Locate the cell with the specified text and output its [x, y] center coordinate. 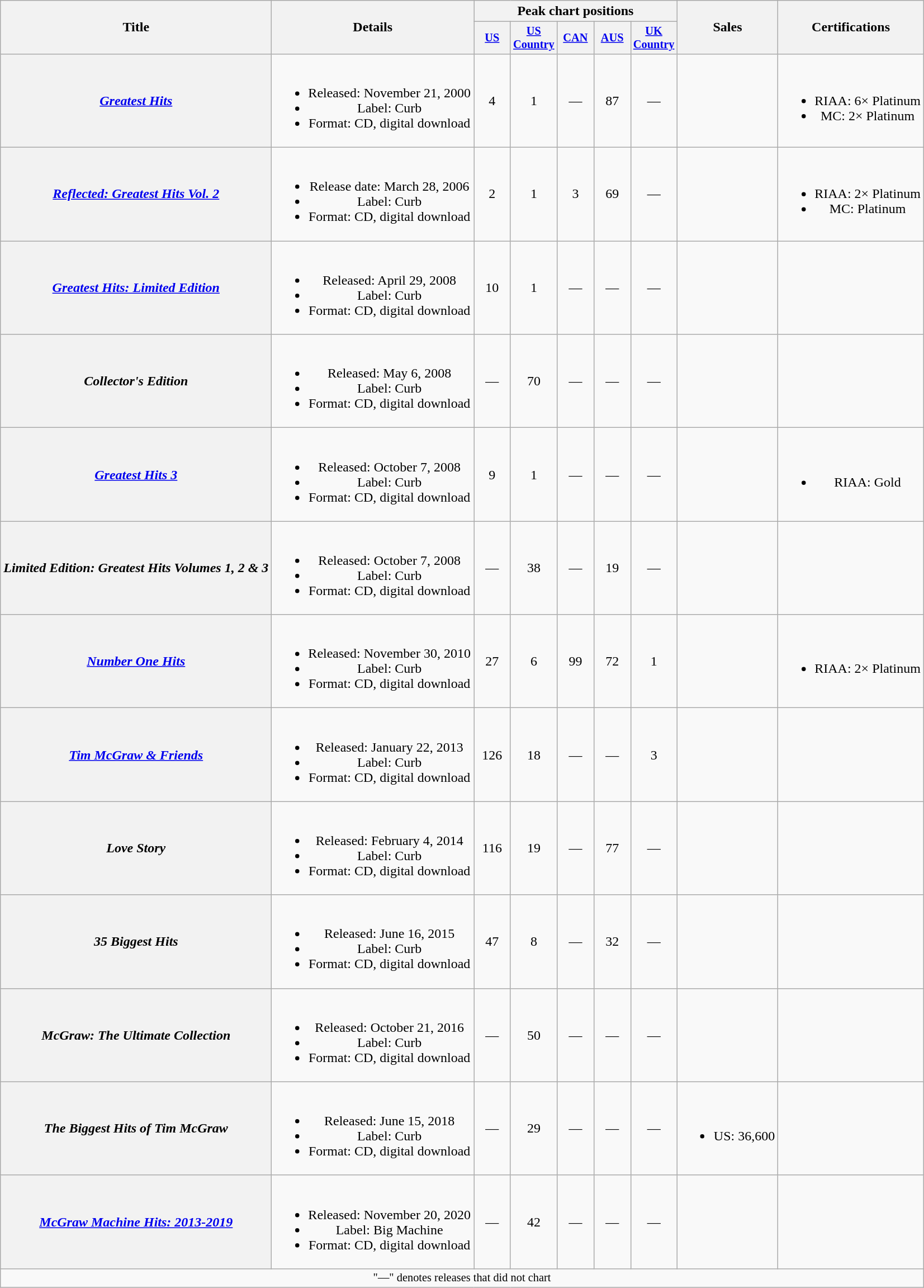
UKCountry [654, 38]
38 [533, 568]
42 [533, 1221]
99 [576, 661]
8 [533, 942]
Greatest Hits [136, 101]
77 [612, 848]
Released: November 21, 2000Label: CurbFormat: CD, digital download [373, 101]
Peak chart positions [576, 11]
Greatest Hits: Limited Edition [136, 287]
72 [612, 661]
2 [492, 195]
29 [533, 1129]
Limited Edition: Greatest Hits Volumes 1, 2 & 3 [136, 568]
4 [492, 101]
Reflected: Greatest Hits Vol. 2 [136, 195]
Released: November 30, 2010Label: CurbFormat: CD, digital download [373, 661]
47 [492, 942]
50 [533, 1035]
6 [533, 661]
9 [492, 474]
RIAA: Gold [851, 474]
CAN [576, 38]
US: 36,600 [727, 1129]
35 Biggest Hits [136, 942]
McGraw: The Ultimate Collection [136, 1035]
Released: May 6, 2008Label: CurbFormat: CD, digital download [373, 381]
RIAA: 2× PlatinumMC: Platinum [851, 195]
US [492, 38]
The Biggest Hits of Tim McGraw [136, 1129]
Released: June 16, 2015Label: CurbFormat: CD, digital download [373, 942]
Greatest Hits 3 [136, 474]
126 [492, 755]
McGraw Machine Hits: 2013-2019 [136, 1221]
Released: April 29, 2008Label: CurbFormat: CD, digital download [373, 287]
"—" denotes releases that did not chart [462, 1278]
USCountry [533, 38]
Certifications [851, 27]
87 [612, 101]
Collector's Edition [136, 381]
Details [373, 27]
Release date: March 28, 2006Label: CurbFormat: CD, digital download [373, 195]
10 [492, 287]
18 [533, 755]
AUS [612, 38]
Sales [727, 27]
Released: October 21, 2016Label: CurbFormat: CD, digital download [373, 1035]
69 [612, 195]
Title [136, 27]
Released: January 22, 2013Label: CurbFormat: CD, digital download [373, 755]
70 [533, 381]
Released: June 15, 2018Label: CurbFormat: CD, digital download [373, 1129]
116 [492, 848]
RIAA: 2× Platinum [851, 661]
Love Story [136, 848]
32 [612, 942]
RIAA: 6× PlatinumMC: 2× Platinum [851, 101]
Released: February 4, 2014Label: CurbFormat: CD, digital download [373, 848]
Number One Hits [136, 661]
Tim McGraw & Friends [136, 755]
Released: November 20, 2020Label: Big MachineFormat: CD, digital download [373, 1221]
27 [492, 661]
